Determine the (x, y) coordinate at the center of the cell enclosing the given text.  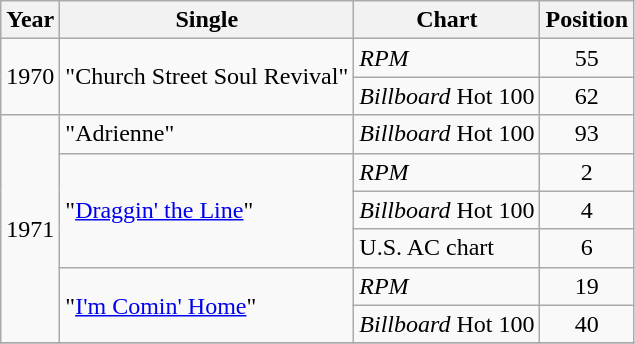
2 (587, 172)
Chart (447, 20)
1971 (30, 229)
93 (587, 134)
19 (587, 286)
1970 (30, 77)
"I'm Comin' Home" (207, 305)
Position (587, 20)
"Church Street Soul Revival" (207, 77)
"Adrienne" (207, 134)
55 (587, 58)
U.S. AC chart (447, 248)
Single (207, 20)
62 (587, 96)
"Draggin' the Line" (207, 210)
40 (587, 324)
Year (30, 20)
6 (587, 248)
4 (587, 210)
